Detect which cell encompasses the target text, then output its [X, Y] center coordinate. 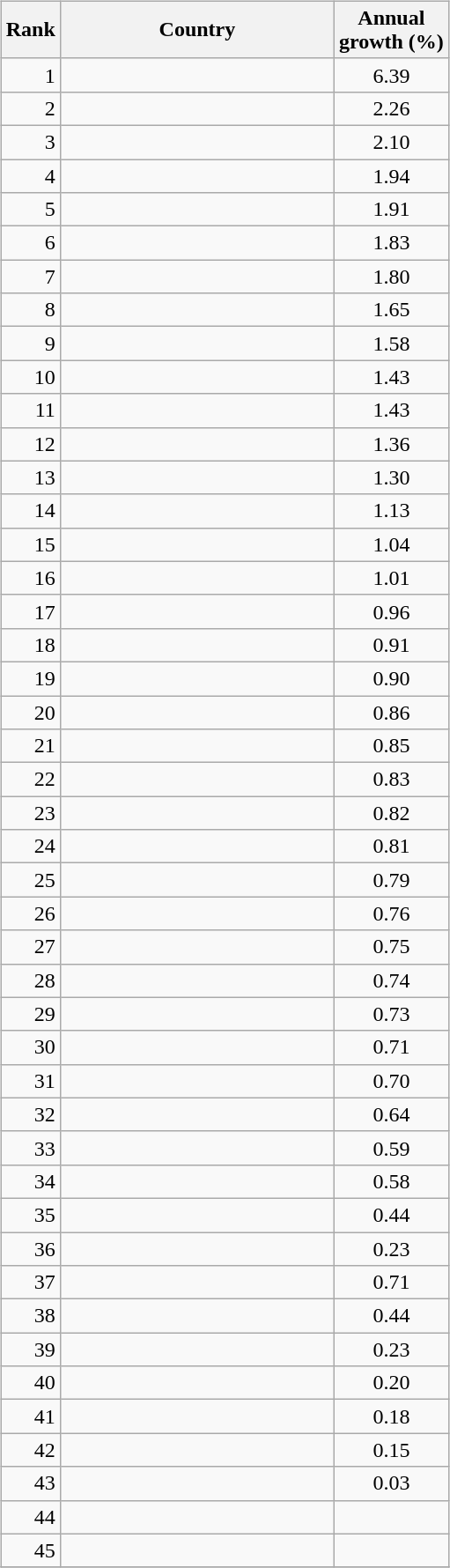
6.39 [391, 75]
0.85 [391, 746]
0.76 [391, 913]
31 [30, 1081]
1.80 [391, 277]
0.58 [391, 1181]
32 [30, 1114]
0.59 [391, 1148]
8 [30, 310]
1.30 [391, 477]
14 [30, 511]
33 [30, 1148]
1.91 [391, 210]
1.65 [391, 310]
1.01 [391, 578]
39 [30, 1350]
10 [30, 377]
43 [30, 1483]
12 [30, 444]
0.18 [391, 1416]
0.86 [391, 713]
29 [30, 1014]
11 [30, 410]
1.04 [391, 544]
44 [30, 1517]
17 [30, 611]
1.36 [391, 444]
19 [30, 678]
20 [30, 713]
0.82 [391, 813]
16 [30, 578]
Rank [30, 30]
0.79 [391, 880]
0.83 [391, 780]
22 [30, 780]
38 [30, 1316]
23 [30, 813]
37 [30, 1283]
28 [30, 980]
0.81 [391, 847]
0.96 [391, 611]
21 [30, 746]
4 [30, 175]
25 [30, 880]
34 [30, 1181]
1.83 [391, 243]
1.58 [391, 344]
9 [30, 344]
26 [30, 913]
0.15 [391, 1450]
3 [30, 142]
0.03 [391, 1483]
1 [30, 75]
1.13 [391, 511]
0.90 [391, 678]
2.26 [391, 108]
35 [30, 1215]
6 [30, 243]
30 [30, 1047]
2.10 [391, 142]
0.75 [391, 947]
41 [30, 1416]
0.73 [391, 1014]
1.94 [391, 175]
15 [30, 544]
0.74 [391, 980]
42 [30, 1450]
0.20 [391, 1383]
Country [197, 30]
18 [30, 645]
7 [30, 277]
36 [30, 1248]
0.70 [391, 1081]
Annualgrowth (%) [391, 30]
13 [30, 477]
0.64 [391, 1114]
2 [30, 108]
45 [30, 1550]
5 [30, 210]
27 [30, 947]
0.91 [391, 645]
40 [30, 1383]
24 [30, 847]
